Determine the [X, Y] coordinate at the center of the cell enclosing the given text.  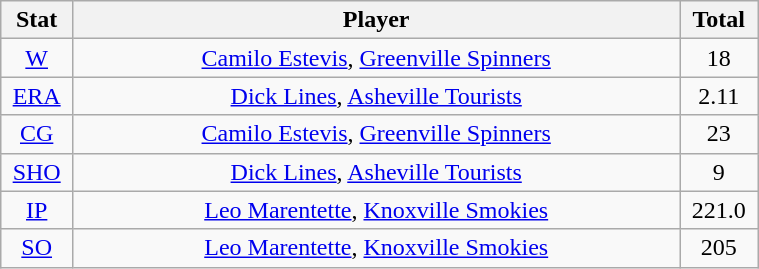
IP [37, 210]
9 [719, 172]
ERA [37, 96]
Player [376, 20]
23 [719, 134]
W [37, 58]
SHO [37, 172]
221.0 [719, 210]
CG [37, 134]
18 [719, 58]
SO [37, 248]
2.11 [719, 96]
Total [719, 20]
205 [719, 248]
Stat [37, 20]
